Find where the given text appears and provide that cell's center as [x, y] coordinate. 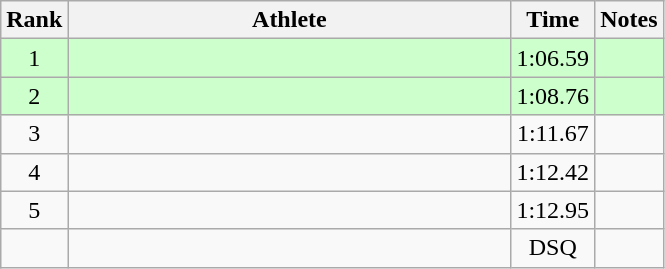
Rank [34, 20]
Time [553, 20]
1 [34, 58]
2 [34, 96]
DSQ [553, 248]
3 [34, 134]
1:12.95 [553, 210]
Athlete [290, 20]
1:12.42 [553, 172]
4 [34, 172]
1:08.76 [553, 96]
1:11.67 [553, 134]
5 [34, 210]
Notes [629, 20]
1:06.59 [553, 58]
